Provide the (X, Y) coordinate of the cell's center where the given text is located.  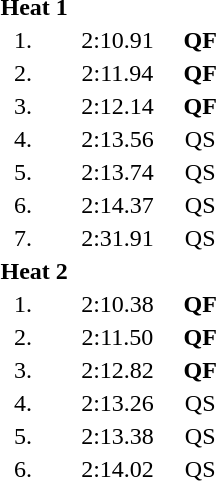
2:13.74 (118, 172)
2:12.82 (118, 370)
2:11.94 (118, 73)
2:10.38 (118, 304)
2:11.50 (118, 337)
2:10.91 (118, 40)
2:14.37 (118, 205)
2:13.38 (118, 436)
2:12.14 (118, 106)
2:31.91 (118, 238)
2:13.26 (118, 403)
2:13.56 (118, 139)
